Capture the cell that displays the provided text and extract its (X, Y) central coordinate. 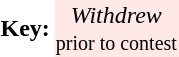
Withdrewprior to contest (116, 28)
